Pinpoint the cell where the given text exists, returning its (X, Y) midpoint coordinate. 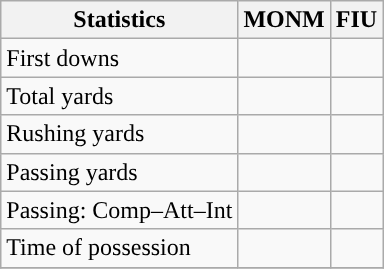
FIU (356, 20)
Passing yards (120, 172)
Statistics (120, 20)
Rushing yards (120, 134)
Passing: Comp–Att–Int (120, 210)
MONM (284, 20)
Time of possession (120, 248)
First downs (120, 58)
Total yards (120, 96)
